Return [X, Y] of the center of cell containing provided text 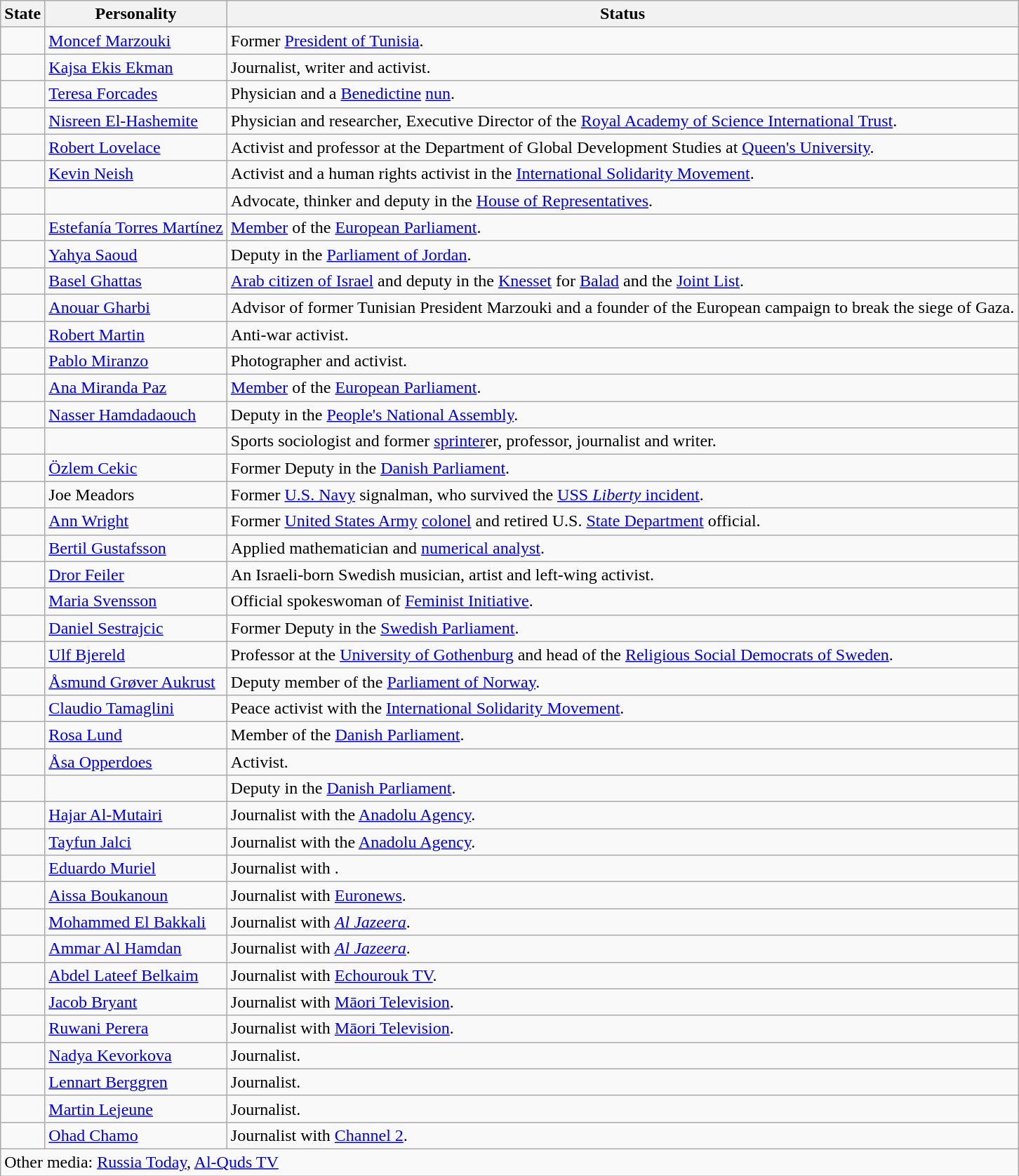
Ammar Al Hamdan [136, 949]
Nasser Hamdadaouch [136, 415]
Abdel Lateef Belkaim [136, 975]
Journalist with Echourouk TV. [622, 975]
Åsmund Grøver Aukrust [136, 681]
Dror Feiler [136, 575]
Robert Lovelace [136, 147]
Eduardo Muriel [136, 869]
Lennart Berggren [136, 1082]
Hajar Al-Mutairi [136, 815]
Joe Meadors [136, 495]
Anouar Gharbi [136, 307]
Basel Ghattas [136, 281]
Kevin Neish [136, 174]
Pablo Miranzo [136, 361]
State [22, 14]
Former President of Tunisia. [622, 41]
Arab citizen of Israel and deputy in the Knesset for Balad and the Joint List. [622, 281]
Other media: Russia Today, Al-Quds TV [509, 1162]
Journalist with Channel 2. [622, 1135]
Ann Wright [136, 521]
Deputy member of the Parliament of Norway. [622, 681]
Former United States Army colonel and retired U.S. State Department official. [622, 521]
Claudio Tamaglini [136, 708]
Advisor of former Tunisian President Marzouki and a founder of the European campaign to break the siege of Gaza. [622, 307]
Robert Martin [136, 335]
Activist and a human rights activist in the International Solidarity Movement. [622, 174]
Teresa Forcades [136, 94]
Deputy in the Danish Parliament. [622, 789]
Former Deputy in the Danish Parliament. [622, 468]
Ruwani Perera [136, 1029]
Ohad Chamo [136, 1135]
Peace activist with the International Solidarity Movement. [622, 708]
An Israeli-born Swedish musician, artist and left-wing activist. [622, 575]
Physician and researcher, Executive Director of the Royal Academy of Science International Trust. [622, 121]
Nisreen El-Hashemite [136, 121]
Daniel Sestrajcic [136, 628]
Moncef Marzouki [136, 41]
Activist. [622, 761]
Yahya Saoud [136, 254]
Former U.S. Navy signalman, who survived the USS Liberty incident. [622, 495]
Applied mathematician and numerical analyst. [622, 548]
Journalist, writer and activist. [622, 67]
Advocate, thinker and deputy in the House of Representatives. [622, 201]
Deputy in the People's National Assembly. [622, 415]
Activist and professor at the Department of Global Development Studies at Queen's University. [622, 147]
Özlem Cekic [136, 468]
Martin Lejeune [136, 1109]
Maria Svensson [136, 601]
Nadya Kevorkova [136, 1055]
Personality [136, 14]
Rosa Lund [136, 735]
Aissa Boukanoun [136, 895]
Tayfun Jalci [136, 842]
Estefanía Torres Martínez [136, 227]
Official spokeswoman of Feminist Initiative. [622, 601]
Former Deputy in the Swedish Parliament. [622, 628]
Åsa Opperdoes [136, 761]
Kajsa Ekis Ekman [136, 67]
Journalist with . [622, 869]
Journalist with Euronews. [622, 895]
Anti-war activist. [622, 335]
Physician and a Benedictine nun. [622, 94]
Status [622, 14]
Ulf Bjereld [136, 655]
Ana Miranda Paz [136, 388]
Photographer and activist. [622, 361]
Professor at the University of Gothenburg and head of the Religious Social Democrats of Sweden. [622, 655]
Mohammed El Bakkali [136, 922]
Sports sociologist and former sprinterer, professor, journalist and writer. [622, 441]
Deputy in the Parliament of Jordan. [622, 254]
Bertil Gustafsson [136, 548]
Jacob Bryant [136, 1002]
Member of the Danish Parliament. [622, 735]
